Provide the [X, Y] coordinate of the cell's center where the given text is located.  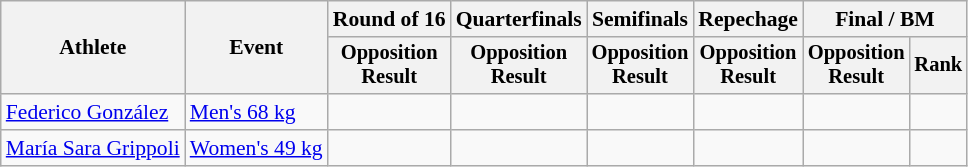
Federico González [93, 112]
Final / BM [885, 19]
Men's 68 kg [256, 112]
Round of 16 [390, 19]
María Sara Grippoli [93, 148]
Quarterfinals [519, 19]
Event [256, 48]
Repechage [748, 19]
Rank [938, 66]
Semifinals [640, 19]
Women's 49 kg [256, 148]
Athlete [93, 48]
